Return the [X, Y] coordinate for the center point of the cell that contains the specified text.  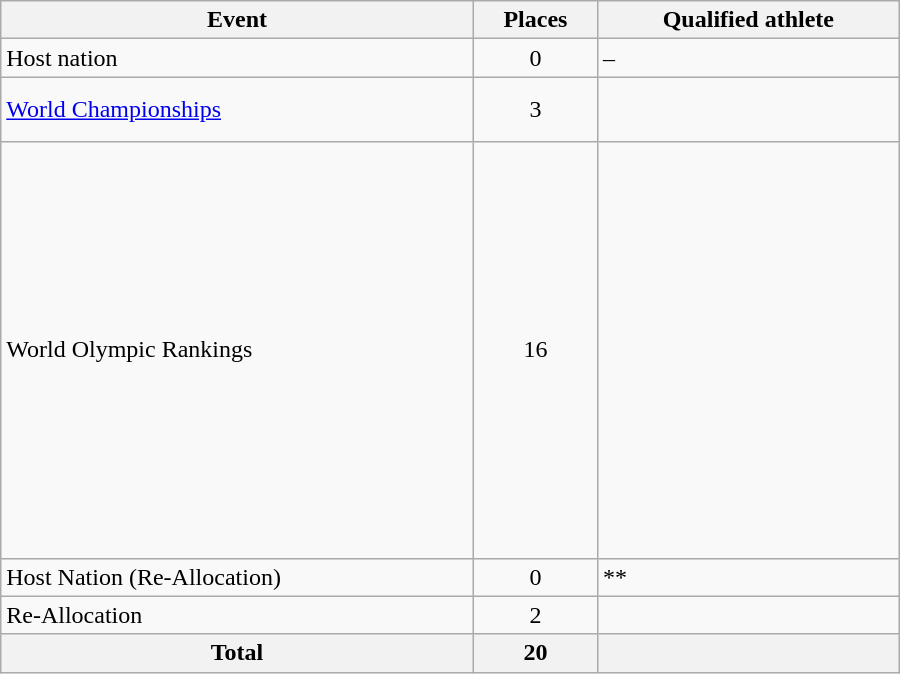
2 [535, 615]
World Championships [238, 110]
Event [238, 20]
Total [238, 653]
16 [535, 350]
Qualified athlete [748, 20]
– [748, 58]
Host nation [238, 58]
** [748, 577]
3 [535, 110]
Host Nation (Re-Allocation) [238, 577]
20 [535, 653]
World Olympic Rankings [238, 350]
Places [535, 20]
Re-Allocation [238, 615]
